Capture the cell that displays the provided text and extract its (X, Y) central coordinate. 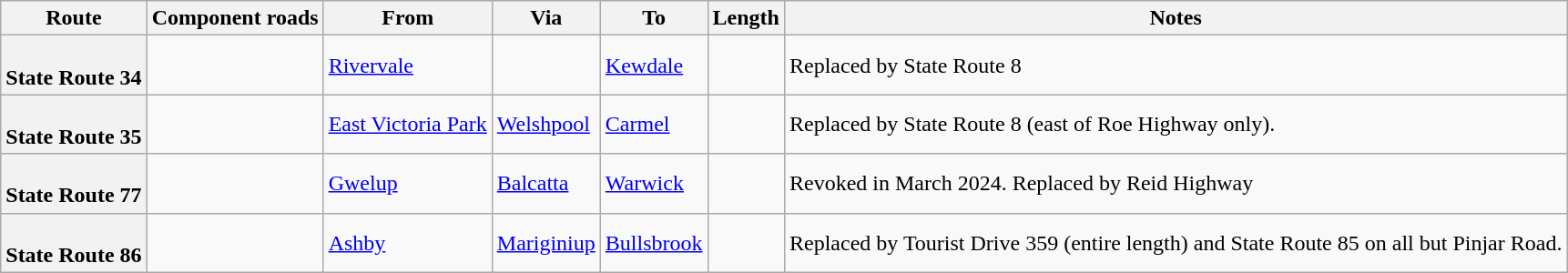
Replaced by State Route 8 (1175, 66)
Kewdale (654, 66)
Bullsbrook (654, 242)
Mariginiup (546, 242)
From (408, 18)
State Route 77 (74, 184)
Component roads (235, 18)
Route (74, 18)
Revoked in March 2024. Replaced by Reid Highway (1175, 184)
Carmel (654, 124)
Length (746, 18)
Replaced by Tourist Drive 359 (entire length) and State Route 85 on all but Pinjar Road. (1175, 242)
Rivervale (408, 66)
Warwick (654, 184)
State Route 86 (74, 242)
Replaced by State Route 8 (east of Roe Highway only). (1175, 124)
Welshpool (546, 124)
Via (546, 18)
State Route 34 (74, 66)
State Route 35 (74, 124)
Gwelup (408, 184)
Balcatta (546, 184)
East Victoria Park (408, 124)
Ashby (408, 242)
To (654, 18)
Notes (1175, 18)
